Determine the [X, Y] coordinate at the center of the cell enclosing the given text.  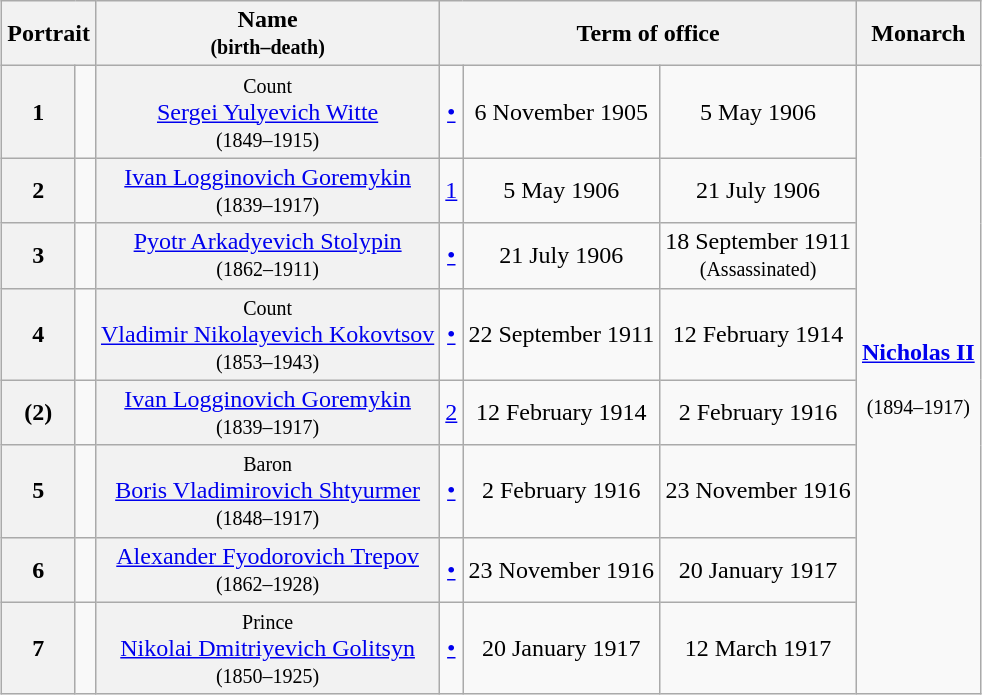
18 September 1911(Assassinated) [758, 256]
Portrait [49, 34]
Term of office [648, 34]
PrinceNikolai Dmitriyevich Golitsyn(1850–1925) [267, 648]
4 [38, 334]
Name(birth–death) [267, 34]
CountSergei Yulyevich Witte(1849–1915) [267, 112]
5 [38, 491]
BaronBoris Vladimirovich Shtyurmer(1848–1917) [267, 491]
12 March 1917 [758, 648]
7 [38, 648]
3 [38, 256]
Monarch [918, 34]
Alexander Fyodorovich Trepov(1862–1928) [267, 570]
6 November 1905 [562, 112]
(2) [38, 412]
CountVladimir Nikolayevich Kokovtsov(1853–1943) [267, 334]
6 [38, 570]
Pyotr Arkadyevich Stolypin(1862–1911) [267, 256]
Nicholas II(1894–1917) [918, 380]
22 September 1911 [562, 334]
